Pinpoint the cell where the given text exists, returning its (X, Y) midpoint coordinate. 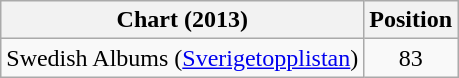
Swedish Albums (Sverigetopplistan) (182, 58)
Position (411, 20)
83 (411, 58)
Chart (2013) (182, 20)
